Return [X, Y] of the center of cell containing provided text 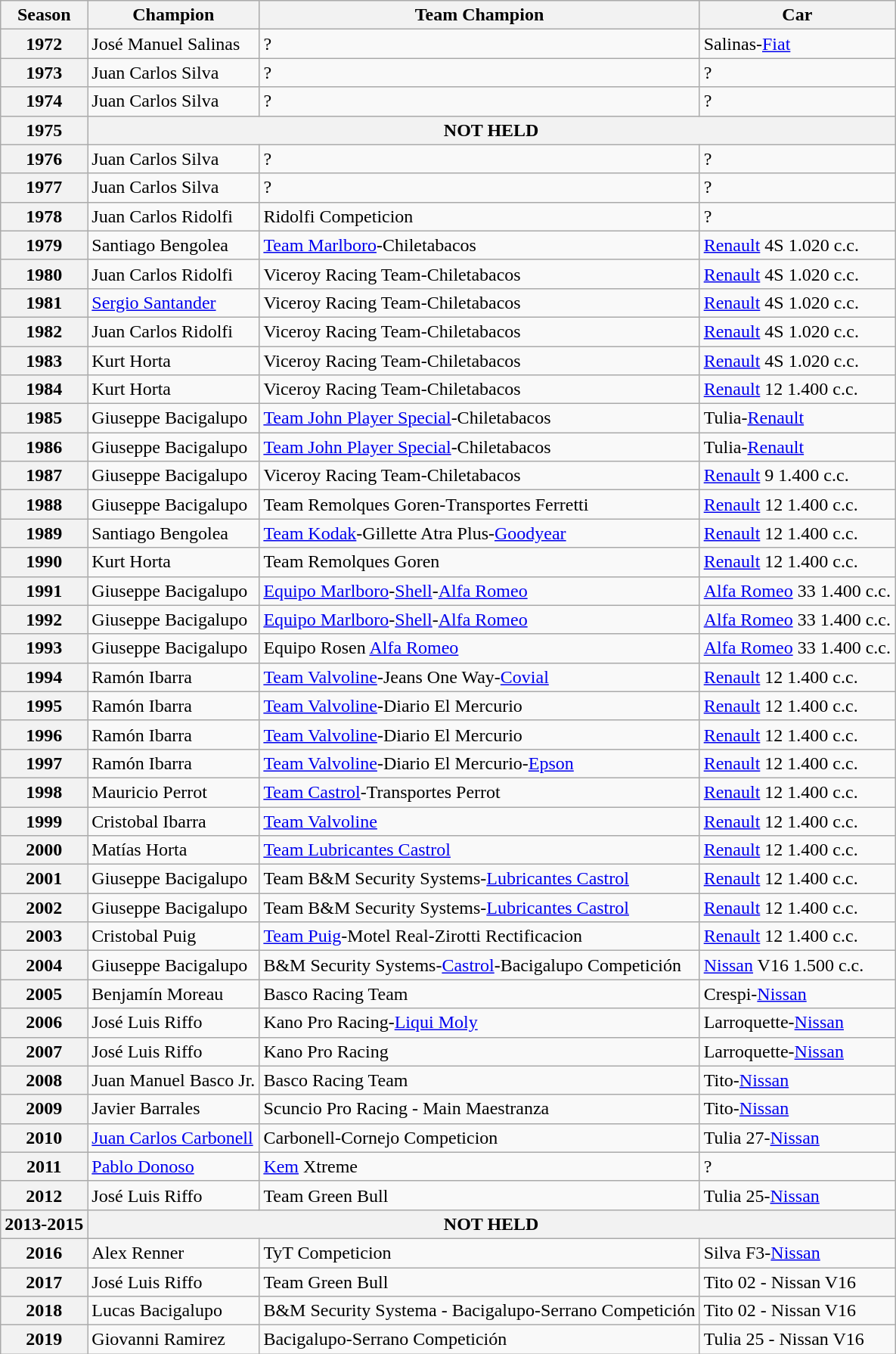
Season [44, 15]
José Manuel Salinas [174, 44]
2013-2015 [44, 1224]
Car [797, 15]
2011 [44, 1166]
1991 [44, 591]
Giovanni Ramirez [174, 1340]
2006 [44, 1023]
1974 [44, 101]
Mauricio Perrot [174, 792]
Alex Renner [174, 1253]
2004 [44, 965]
2009 [44, 1109]
2016 [44, 1253]
2001 [44, 879]
Sergio Santander [174, 303]
Team Marlboro-Chiletabacos [479, 245]
Team Valvoline-Jeans One Way-Covial [479, 677]
Nissan V16 1.500 c.c. [797, 965]
2019 [44, 1340]
1972 [44, 44]
Kano Pro Racing-Liqui Moly [479, 1023]
1990 [44, 562]
Pablo Donoso [174, 1166]
2003 [44, 936]
1995 [44, 706]
1989 [44, 533]
Tulia 27-Nissan [797, 1138]
1982 [44, 331]
1994 [44, 677]
2000 [44, 850]
2010 [44, 1138]
1976 [44, 159]
1978 [44, 216]
Juan Manuel Basco Jr. [174, 1080]
Team Kodak-Gillette Atra Plus-Goodyear [479, 533]
1977 [44, 188]
1992 [44, 620]
Kem Xtreme [479, 1166]
1975 [44, 130]
1997 [44, 763]
1980 [44, 274]
1996 [44, 734]
Matías Horta [174, 850]
Ridolfi Competicion [479, 216]
Team Lubricantes Castrol [479, 850]
1985 [44, 418]
B&M Security Systema - Bacigalupo-Serrano Competición [479, 1311]
1979 [44, 245]
2012 [44, 1195]
Team Champion [479, 15]
Equipo Rosen Alfa Romeo [479, 648]
Team Valvoline-Diario El Mercurio-Epson [479, 763]
Javier Barrales [174, 1109]
Tulia 25-Nissan [797, 1195]
1981 [44, 303]
Crespi-Nissan [797, 994]
Tulia 25 - Nissan V16 [797, 1340]
1987 [44, 476]
1986 [44, 447]
1988 [44, 505]
2018 [44, 1311]
2017 [44, 1282]
Champion [174, 15]
1983 [44, 361]
Team Remolques Goren-Transportes Ferretti [479, 505]
1999 [44, 821]
Renault 9 1.400 c.c. [797, 476]
Kano Pro Racing [479, 1051]
2005 [44, 994]
2002 [44, 908]
Cristobal Puig [174, 936]
Juan Carlos Carbonell [174, 1138]
Scuncio Pro Racing - Main Maestranza [479, 1109]
Team Remolques Goren [479, 562]
1984 [44, 390]
Carbonell-Cornejo Competicion [479, 1138]
2007 [44, 1051]
Bacigalupo-Serrano Competición [479, 1340]
Lucas Bacigalupo [174, 1311]
Team Valvoline [479, 821]
Benjamín Moreau [174, 994]
Silva F3-Nissan [797, 1253]
2008 [44, 1080]
Salinas-Fiat [797, 44]
TyT Competicion [479, 1253]
Team Castrol-Transportes Perrot [479, 792]
Cristobal Ibarra [174, 821]
1973 [44, 73]
Team Puig-Motel Real-Zirotti Rectificacion [479, 936]
1993 [44, 648]
1998 [44, 792]
B&M Security Systems-Castrol-Bacigalupo Competición [479, 965]
